Determine the [x, y] coordinate at the center of the cell enclosing the given text.  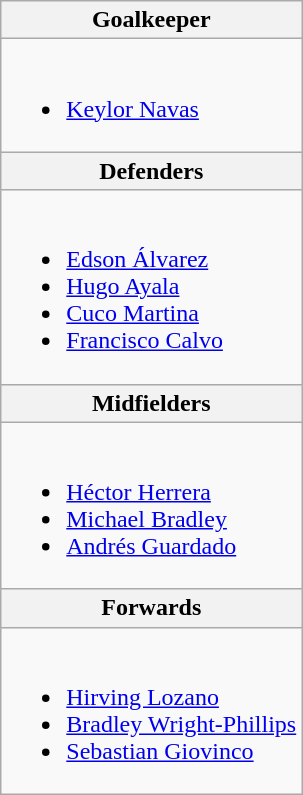
Héctor Herrera Michael Bradley Andrés Guardado [152, 506]
Edson Álvarez Hugo Ayala Cuco Martina Francisco Calvo [152, 287]
Keylor Navas [152, 96]
Defenders [152, 171]
Goalkeeper [152, 20]
Midfielders [152, 403]
Forwards [152, 608]
Hirving Lozano Bradley Wright-Phillips Sebastian Giovinco [152, 710]
